Detect which cell encompasses the target text, then output its [x, y] center coordinate. 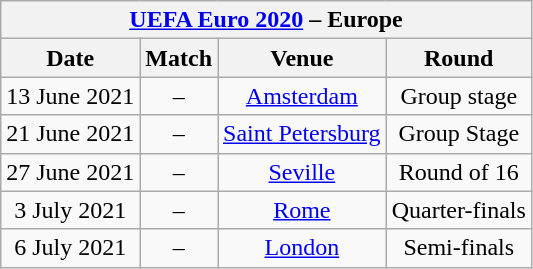
Date [70, 58]
21 June 2021 [70, 134]
Round [458, 58]
Seville [302, 172]
UEFA Euro 2020 – Europe [266, 20]
Venue [302, 58]
Semi-finals [458, 248]
13 June 2021 [70, 96]
Group stage [458, 96]
Amsterdam [302, 96]
Round of 16 [458, 172]
Group Stage [458, 134]
Quarter-finals [458, 210]
Match [179, 58]
Rome [302, 210]
3 July 2021 [70, 210]
6 July 2021 [70, 248]
London [302, 248]
Saint Petersburg [302, 134]
27 June 2021 [70, 172]
